Output the (x, y) coordinate of the center of the cell containing the given text.  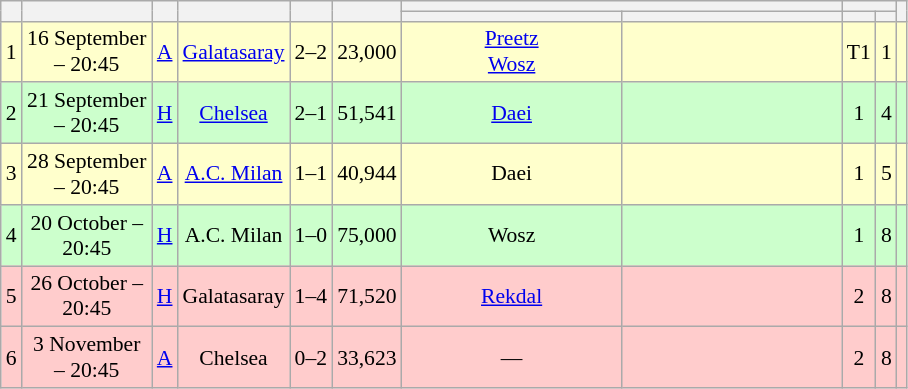
T1 (859, 52)
3 (12, 174)
3 November – 20:45 (87, 358)
20 October – 20:45 (87, 236)
28 September – 20:45 (87, 174)
Wosz (512, 236)
1–4 (312, 296)
Rekdal (512, 296)
2–2 (312, 52)
23,000 (366, 52)
0–2 (312, 358)
40,944 (366, 174)
2–1 (312, 114)
71,520 (366, 296)
21 September – 20:45 (87, 114)
51,541 (366, 114)
— (512, 358)
1–0 (312, 236)
33,623 (366, 358)
6 (12, 358)
75,000 (366, 236)
26 October – 20:45 (87, 296)
16 September – 20:45 (87, 52)
Preetz Wosz (512, 52)
1–1 (312, 174)
